Extract the [X, Y] coordinate from the center of the cell holding the provided text.  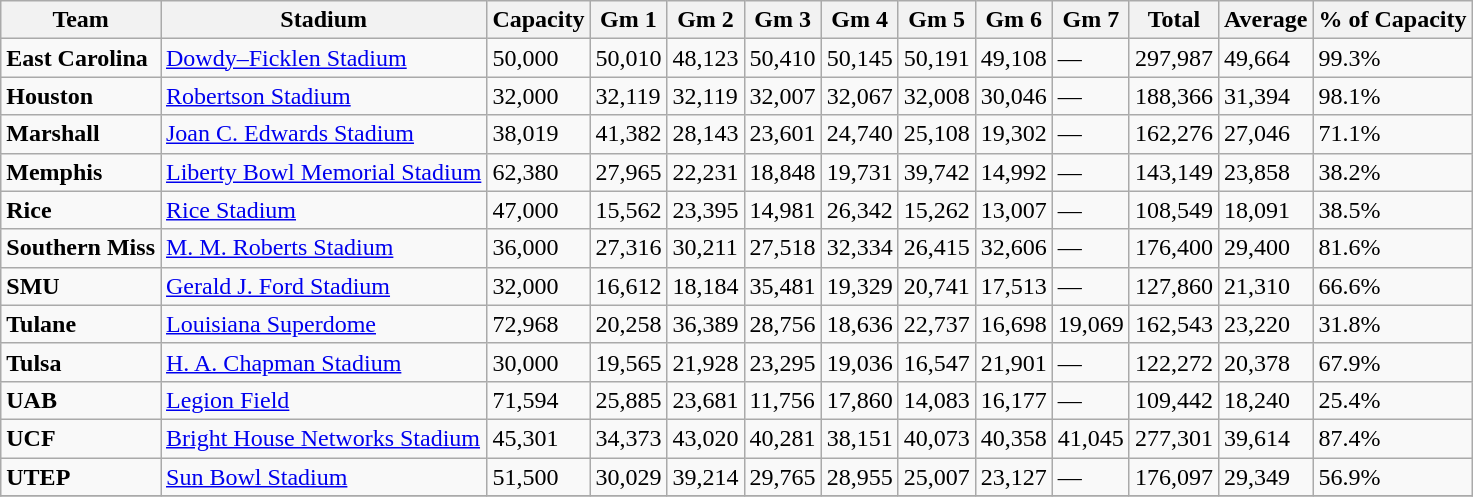
50,010 [628, 58]
41,382 [628, 134]
H. A. Chapman Stadium [323, 362]
50,410 [782, 58]
UAB [81, 400]
108,549 [1174, 210]
19,036 [860, 362]
25,885 [628, 400]
26,342 [860, 210]
M. M. Roberts Stadium [323, 248]
34,373 [628, 438]
SMU [81, 286]
Gm 1 [628, 20]
162,276 [1174, 134]
% of Capacity [1392, 20]
19,565 [628, 362]
39,214 [706, 477]
29,349 [1266, 477]
18,848 [782, 172]
East Carolina [81, 58]
21,928 [706, 362]
176,400 [1174, 248]
Gm 4 [860, 20]
Gm 7 [1090, 20]
25.4% [1392, 400]
Gm 3 [782, 20]
277,301 [1174, 438]
15,262 [936, 210]
66.6% [1392, 286]
56.9% [1392, 477]
22,737 [936, 324]
25,007 [936, 477]
11,756 [782, 400]
32,008 [936, 96]
67.9% [1392, 362]
UCF [81, 438]
28,756 [782, 324]
29,765 [782, 477]
Rice Stadium [323, 210]
14,083 [936, 400]
47,000 [538, 210]
32,334 [860, 248]
18,091 [1266, 210]
40,358 [1014, 438]
18,240 [1266, 400]
36,389 [706, 324]
38.5% [1392, 210]
UTEP [81, 477]
297,987 [1174, 58]
23,395 [706, 210]
19,302 [1014, 134]
71.1% [1392, 134]
87.4% [1392, 438]
62,380 [538, 172]
127,860 [1174, 286]
21,310 [1266, 286]
38.2% [1392, 172]
27,965 [628, 172]
176,097 [1174, 477]
18,636 [860, 324]
Dowdy–Ficklen Stadium [323, 58]
Marshall [81, 134]
27,316 [628, 248]
Average [1266, 20]
23,127 [1014, 477]
19,069 [1090, 324]
19,731 [860, 172]
Capacity [538, 20]
49,664 [1266, 58]
16,612 [628, 286]
Houston [81, 96]
24,740 [860, 134]
Tulsa [81, 362]
41,045 [1090, 438]
122,272 [1174, 362]
16,177 [1014, 400]
45,301 [538, 438]
40,281 [782, 438]
36,000 [538, 248]
32,067 [860, 96]
50,145 [860, 58]
48,123 [706, 58]
Gm 2 [706, 20]
30,000 [538, 362]
35,481 [782, 286]
23,295 [782, 362]
20,378 [1266, 362]
25,108 [936, 134]
13,007 [1014, 210]
Stadium [323, 20]
Joan C. Edwards Stadium [323, 134]
32,606 [1014, 248]
143,149 [1174, 172]
26,415 [936, 248]
98.1% [1392, 96]
16,547 [936, 362]
20,258 [628, 324]
16,698 [1014, 324]
81.6% [1392, 248]
109,442 [1174, 400]
14,981 [782, 210]
27,046 [1266, 134]
19,329 [860, 286]
188,366 [1174, 96]
50,000 [538, 58]
Legion Field [323, 400]
50,191 [936, 58]
14,992 [1014, 172]
Sun Bowl Stadium [323, 477]
Southern Miss [81, 248]
38,019 [538, 134]
Tulane [81, 324]
Memphis [81, 172]
23,220 [1266, 324]
99.3% [1392, 58]
17,513 [1014, 286]
31.8% [1392, 324]
31,394 [1266, 96]
Bright House Networks Stadium [323, 438]
20,741 [936, 286]
30,211 [706, 248]
Liberty Bowl Memorial Stadium [323, 172]
32,007 [782, 96]
Gerald J. Ford Stadium [323, 286]
Gm 6 [1014, 20]
30,029 [628, 477]
71,594 [538, 400]
21,901 [1014, 362]
162,543 [1174, 324]
15,562 [628, 210]
Gm 5 [936, 20]
17,860 [860, 400]
27,518 [782, 248]
Robertson Stadium [323, 96]
43,020 [706, 438]
23,858 [1266, 172]
Team [81, 20]
51,500 [538, 477]
72,968 [538, 324]
22,231 [706, 172]
40,073 [936, 438]
18,184 [706, 286]
49,108 [1014, 58]
39,614 [1266, 438]
Total [1174, 20]
30,046 [1014, 96]
38,151 [860, 438]
28,143 [706, 134]
23,681 [706, 400]
23,601 [782, 134]
28,955 [860, 477]
Rice [81, 210]
Louisiana Superdome [323, 324]
39,742 [936, 172]
29,400 [1266, 248]
